Provide the [X, Y] coordinate of the cell's center where the given text is located.  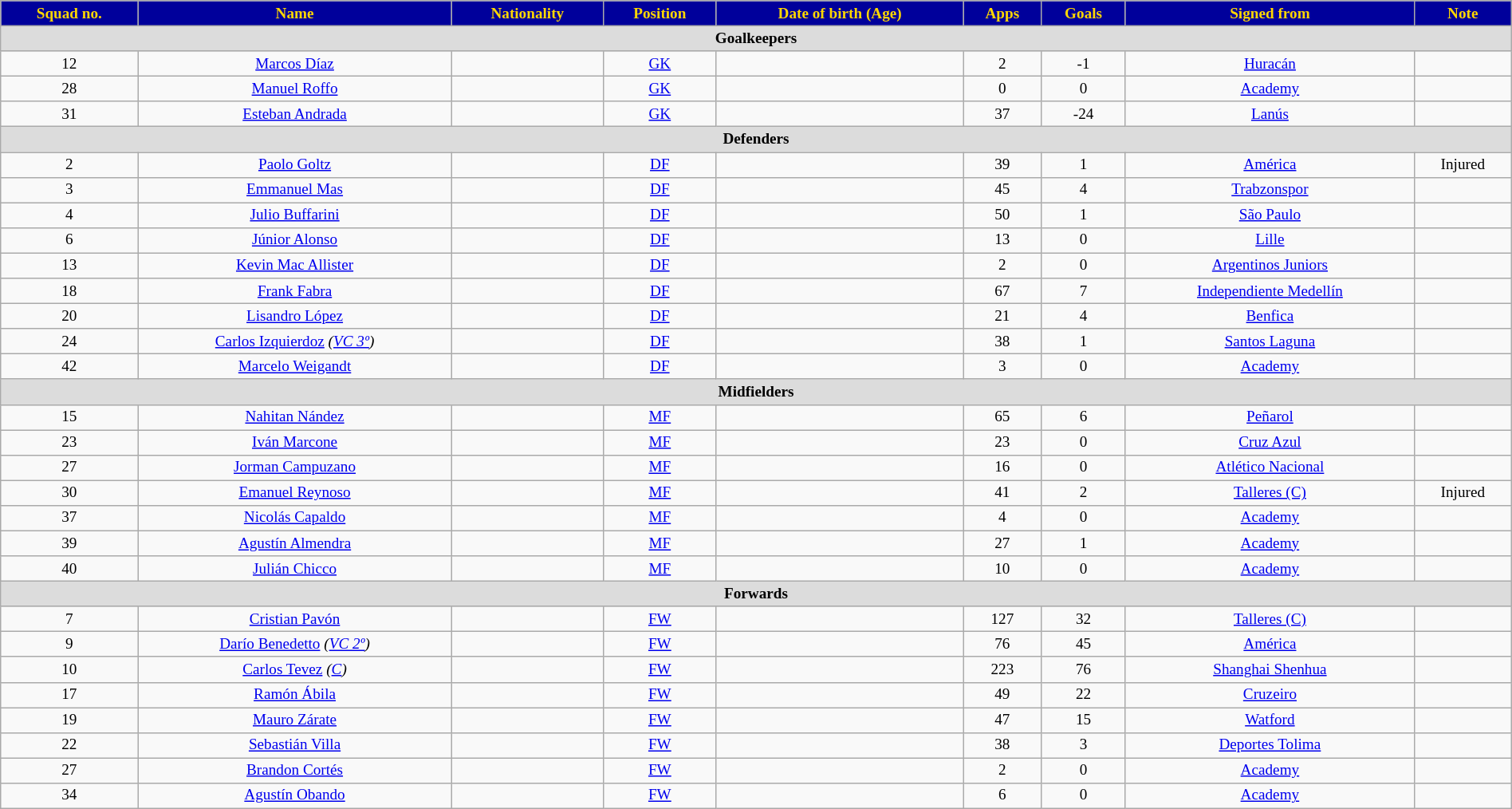
Agustín Obando [295, 795]
Argentinos Juniors [1270, 266]
Sebastián Villa [295, 745]
Paolo Goltz [295, 164]
Agustín Almendra [295, 543]
30 [69, 493]
Trabzonspor [1270, 190]
67 [1002, 291]
Emmanuel Mas [295, 190]
127 [1002, 619]
Defenders [756, 140]
Date of birth (Age) [840, 14]
Huracán [1270, 64]
Squad no. [69, 14]
50 [1002, 215]
Midfielders [756, 392]
Carlos Izquierdoz (VC 3º) [295, 341]
Cruzeiro [1270, 695]
Darío Benedetto (VC 2º) [295, 645]
-24 [1084, 114]
47 [1002, 720]
42 [69, 367]
Peñarol [1270, 417]
34 [69, 795]
Nahitan Nández [295, 417]
31 [69, 114]
17 [69, 695]
Nationality [527, 14]
Mauro Zárate [295, 720]
Júnior Alonso [295, 240]
Position [660, 14]
Marcos Díaz [295, 64]
Emanuel Reynoso [295, 493]
Benfica [1270, 316]
Santos Laguna [1270, 341]
Julián Chicco [295, 569]
Independiente Medellín [1270, 291]
Signed from [1270, 14]
65 [1002, 417]
Atlético Nacional [1270, 468]
9 [69, 645]
Cristian Pavón [295, 619]
Name [295, 14]
18 [69, 291]
28 [69, 89]
41 [1002, 493]
49 [1002, 695]
Cruz Azul [1270, 442]
Manuel Roffo [295, 89]
Deportes Tolima [1270, 745]
Brandon Cortés [295, 771]
21 [1002, 316]
Goalkeepers [756, 38]
Note [1463, 14]
Lisandro López [295, 316]
Marcelo Weigandt [295, 367]
Goals [1084, 14]
24 [69, 341]
12 [69, 64]
Watford [1270, 720]
Esteban Andrada [295, 114]
19 [69, 720]
Carlos Tevez (C) [295, 669]
20 [69, 316]
Julio Buffarini [295, 215]
Lille [1270, 240]
16 [1002, 468]
-1 [1084, 64]
Shanghai Shenhua [1270, 669]
Nicolás Capaldo [295, 518]
223 [1002, 669]
Jorman Campuzano [295, 468]
Kevin Mac Allister [295, 266]
Lanús [1270, 114]
Ramón Ábila [295, 695]
40 [69, 569]
São Paulo [1270, 215]
32 [1084, 619]
Iván Marcone [295, 442]
Forwards [756, 594]
Apps [1002, 14]
Frank Fabra [295, 291]
